Capture the cell that displays the provided text and extract its [X, Y] central coordinate. 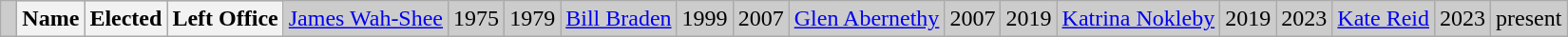
present [1529, 19]
Katrina Nokleby [1138, 19]
Bill Braden [619, 19]
Glen Abernethy [867, 19]
Kate Reid [1384, 19]
Name [51, 19]
1975 [477, 19]
1979 [532, 19]
Left Office [225, 19]
1999 [705, 19]
Elected [125, 19]
James Wah-Shee [365, 19]
